Identify which cell holds the provided text, then report its [x, y] central coordinate. 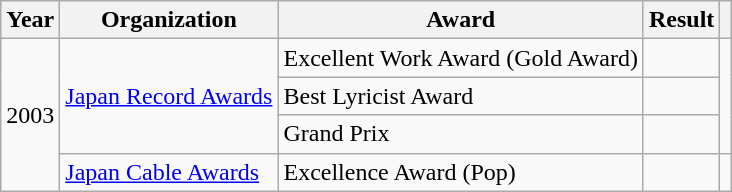
Japan Record Awards [169, 96]
Organization [169, 20]
2003 [30, 115]
Grand Prix [461, 134]
Award [461, 20]
Excellent Work Award (Gold Award) [461, 58]
Excellence Award (Pop) [461, 172]
Best Lyricist Award [461, 96]
Year [30, 20]
Result [681, 20]
Japan Cable Awards [169, 172]
